Determine the [X, Y] coordinate at the center of the cell enclosing the given text.  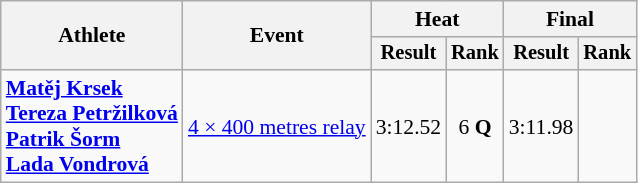
Final [570, 19]
3:11.98 [542, 126]
6 Q [475, 126]
4 × 400 metres relay [277, 126]
3:12.52 [408, 126]
Athlete [92, 36]
Event [277, 36]
Matěj KrsekTereza PetržilkováPatrik ŠormLada Vondrová [92, 126]
Heat [438, 19]
